For the text-containing cell, return its midpoint in [X, Y] coordinate format. 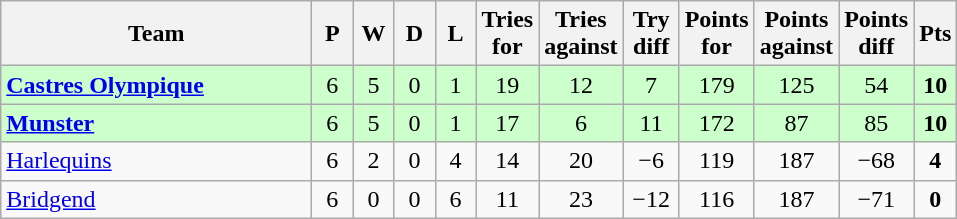
12 [581, 85]
Castres Olympique [156, 85]
Points for [716, 34]
23 [581, 199]
−12 [651, 199]
−71 [876, 199]
179 [716, 85]
Munster [156, 123]
L [456, 34]
7 [651, 85]
Team [156, 34]
Harlequins [156, 161]
85 [876, 123]
Points against [796, 34]
W [374, 34]
P [332, 34]
14 [508, 161]
17 [508, 123]
119 [716, 161]
D [414, 34]
−6 [651, 161]
172 [716, 123]
Tries for [508, 34]
Try diff [651, 34]
125 [796, 85]
20 [581, 161]
2 [374, 161]
87 [796, 123]
Tries against [581, 34]
54 [876, 85]
Pts [936, 34]
19 [508, 85]
Points diff [876, 34]
116 [716, 199]
Bridgend [156, 199]
−68 [876, 161]
